Output the [X, Y] coordinate of the center of the cell containing the given text.  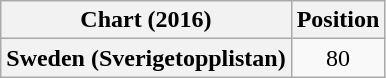
Chart (2016) [146, 20]
Position [338, 20]
80 [338, 58]
Sweden (Sverigetopplistan) [146, 58]
